From the cell containing the given text, extract its center point as (x, y) coordinate. 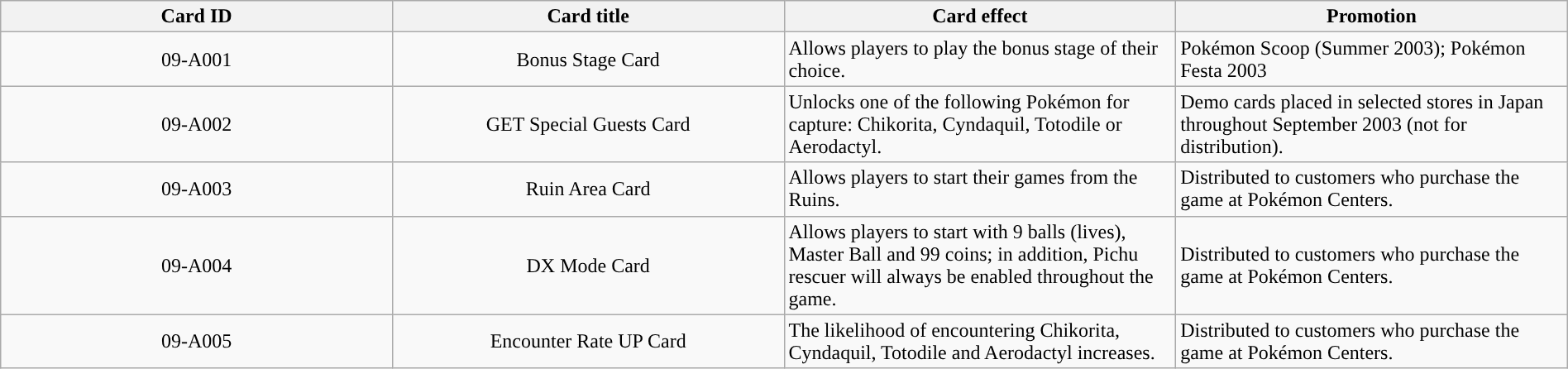
Allows players to start their games from the Ruins. (980, 189)
09-A002 (197, 124)
The likelihood of encountering Chikorita, Cyndaquil, Totodile and Aerodactyl increases. (980, 341)
Encounter Rate UP Card (588, 341)
Allows players to play the bonus stage of their choice. (980, 60)
Unlocks one of the following Pokémon for capture: Chikorita, Cyndaquil, Totodile or Aerodactyl. (980, 124)
09‑A003 (197, 189)
09‑A004 (197, 265)
DX Mode Card (588, 265)
Card title (588, 17)
Demo cards placed in selected stores in Japan throughout September 2003 (not for distribution). (1372, 124)
Bonus Stage Card (588, 60)
Pokémon Scoop (Summer 2003); Pokémon Festa 2003 (1372, 60)
Promotion (1372, 17)
Ruin Area Card (588, 189)
09‑A005 (197, 341)
GET Special Guests Card (588, 124)
09‑A001 (197, 60)
Allows players to start with 9 balls (lives), Master Ball and 99 coins; in addition, Pichu rescuer will always be enabled throughout the game. (980, 265)
Card effect (980, 17)
Card ID (197, 17)
